Scan for the cell matching the given text and deliver its (x, y) coordinate at center. 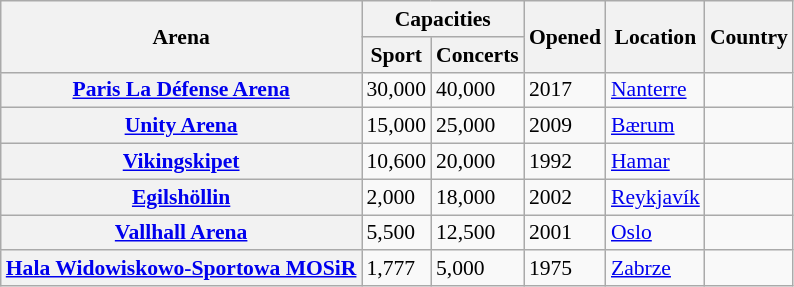
Oslo (656, 233)
12,500 (478, 233)
1,777 (396, 269)
Sport (396, 55)
Location (656, 36)
Hamar (656, 162)
Vallhall Arena (182, 233)
Vikingskipet (182, 162)
10,600 (396, 162)
2017 (565, 90)
Paris La Défense Arena (182, 90)
Nanterre (656, 90)
40,000 (478, 90)
20,000 (478, 162)
1992 (565, 162)
2009 (565, 126)
2002 (565, 197)
30,000 (396, 90)
5,500 (396, 233)
Unity Arena (182, 126)
1975 (565, 269)
Bærum (656, 126)
Opened (565, 36)
Egilshöllin (182, 197)
Concerts (478, 55)
18,000 (478, 197)
25,000 (478, 126)
Arena (182, 36)
5,000 (478, 269)
15,000 (396, 126)
Capacities (443, 19)
2,000 (396, 197)
Hala Widowiskowo-Sportowa MOSiR (182, 269)
Reykjavík (656, 197)
Country (749, 36)
Zabrze (656, 269)
2001 (565, 233)
